Return the (x, y) coordinate for the center point of the cell that contains the specified text.  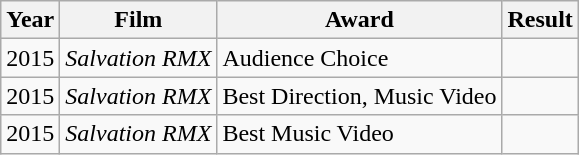
Audience Choice (360, 58)
Film (138, 20)
Best Direction, Music Video (360, 96)
Year (30, 20)
Award (360, 20)
Result (540, 20)
Best Music Video (360, 134)
